Detect which cell encompasses the target text, then output its (X, Y) center coordinate. 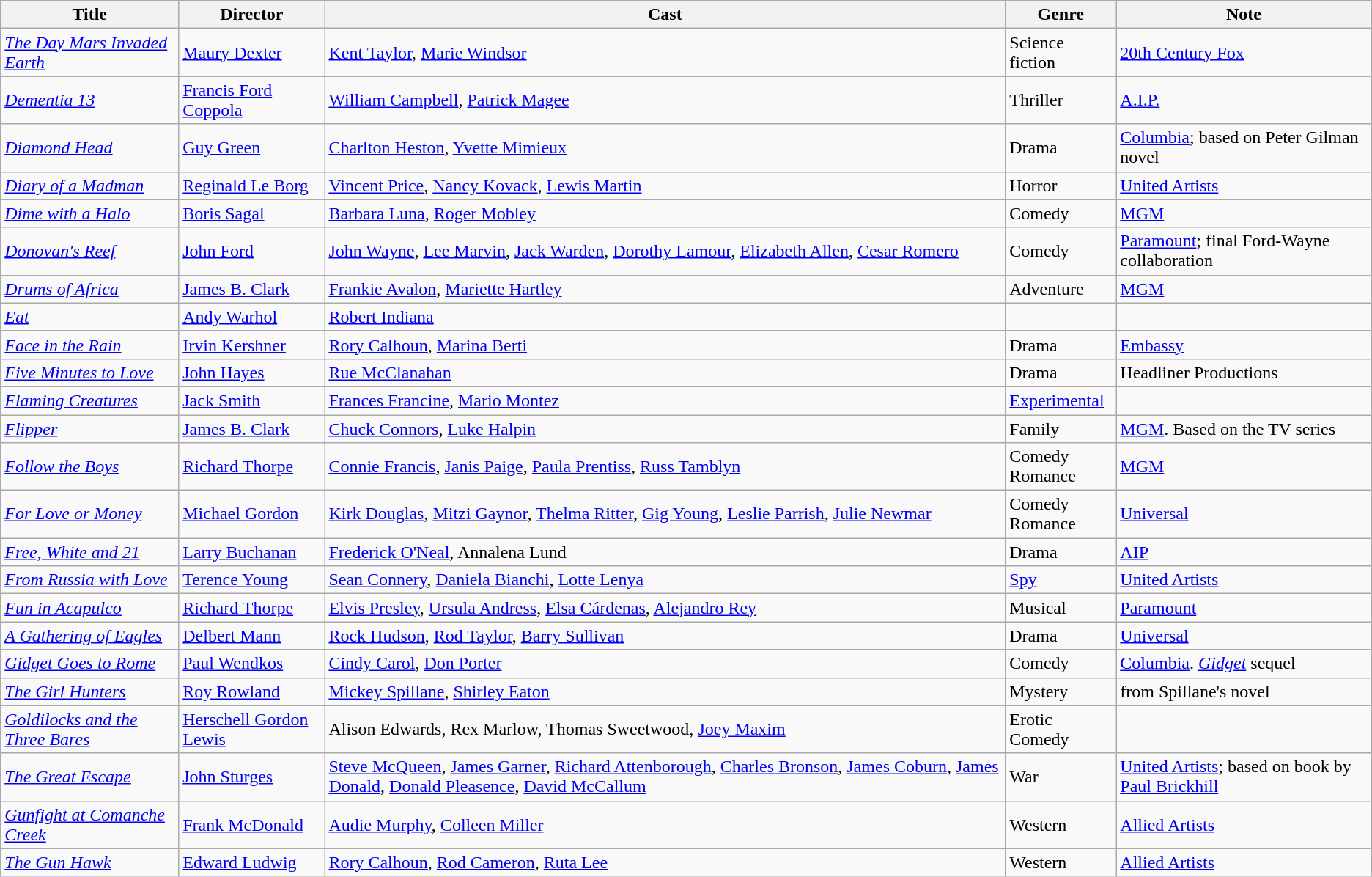
from Spillane's novel (1244, 691)
Diary of a Madman (89, 186)
Barbara Luna, Roger Mobley (665, 213)
Columbia. Gidget sequel (1244, 664)
Boris Sagal (252, 213)
Kirk Douglas, Mitzi Gaynor, Thelma Ritter, Gig Young, Leslie Parrish, Julie Newmar (665, 515)
Roy Rowland (252, 691)
Kent Taylor, Marie Windsor (665, 53)
Andy Warhol (252, 317)
The Gun Hawk (89, 862)
Dementia 13 (89, 100)
Director (252, 15)
Science fiction (1061, 53)
Edward Ludwig (252, 862)
Note (1244, 15)
MGM. Based on the TV series (1244, 429)
Free, White and 21 (89, 552)
Paramount; final Ford-Wayne collaboration (1244, 251)
Adventure (1061, 289)
Sean Connery, Daniela Bianchi, Lotte Lenya (665, 580)
For Love or Money (89, 515)
Charlton Heston, Yvette Mimieux (665, 148)
Delbert Mann (252, 636)
Audie Murphy, Colleen Miller (665, 824)
Irvin Kershner (252, 345)
Five Minutes to Love (89, 373)
The Girl Hunters (89, 691)
John Hayes (252, 373)
Herschell Gordon Lewis (252, 729)
Diamond Head (89, 148)
Frances Francine, Mario Montez (665, 400)
Gidget Goes to Rome (89, 664)
Vincent Price, Nancy Kovack, Lewis Martin (665, 186)
Rory Calhoun, Marina Berti (665, 345)
Paramount (1244, 608)
Reginald Le Borg (252, 186)
Flipper (89, 429)
Mystery (1061, 691)
Francis Ford Coppola (252, 100)
Donovan's Reef (89, 251)
Chuck Connors, Luke Halpin (665, 429)
Rory Calhoun, Rod Cameron, Ruta Lee (665, 862)
Experimental (1061, 400)
Gunfight at Comanche Creek (89, 824)
John Wayne, Lee Marvin, Jack Warden, Dorothy Lamour, Elizabeth Allen, Cesar Romero (665, 251)
Mickey Spillane, Shirley Eaton (665, 691)
Maury Dexter (252, 53)
Larry Buchanan (252, 552)
Family (1061, 429)
Jack Smith (252, 400)
Rue McClanahan (665, 373)
Follow the Boys (89, 466)
Michael Gordon (252, 515)
Connie Francis, Janis Paige, Paula Prentiss, Russ Tamblyn (665, 466)
Guy Green (252, 148)
Alison Edwards, Rex Marlow, Thomas Sweetwood, Joey Maxim (665, 729)
A.I.P. (1244, 100)
Eat (89, 317)
A Gathering of Eagles (89, 636)
Spy (1061, 580)
War (1061, 777)
Erotic Comedy (1061, 729)
William Campbell, Patrick Magee (665, 100)
Thriller (1061, 100)
From Russia with Love (89, 580)
Embassy (1244, 345)
Musical (1061, 608)
Horror (1061, 186)
Columbia; based on Peter Gilman novel (1244, 148)
Robert Indiana (665, 317)
Dime with a Halo (89, 213)
John Sturges (252, 777)
United Artists; based on book by Paul Brickhill (1244, 777)
Cast (665, 15)
Frankie Avalon, Mariette Hartley (665, 289)
Rock Hudson, Rod Taylor, Barry Sullivan (665, 636)
Drums of Africa (89, 289)
Frank McDonald (252, 824)
Face in the Rain (89, 345)
Frederick O'Neal, Annalena Lund (665, 552)
The Great Escape (89, 777)
John Ford (252, 251)
Steve McQueen, James Garner, Richard Attenborough, Charles Bronson, James Coburn, James Donald, Donald Pleasence, David McCallum (665, 777)
The Day Mars Invaded Earth (89, 53)
Headliner Productions (1244, 373)
20th Century Fox (1244, 53)
Genre (1061, 15)
Paul Wendkos (252, 664)
Goldilocks and the Three Bares (89, 729)
Fun in Acapulco (89, 608)
Flaming Creatures (89, 400)
Elvis Presley, Ursula Andress, Elsa Cárdenas, Alejandro Rey (665, 608)
AIP (1244, 552)
Cindy Carol, Don Porter (665, 664)
Title (89, 15)
Terence Young (252, 580)
